Return the (X, Y) coordinate for the center point of the cell that contains the specified text.  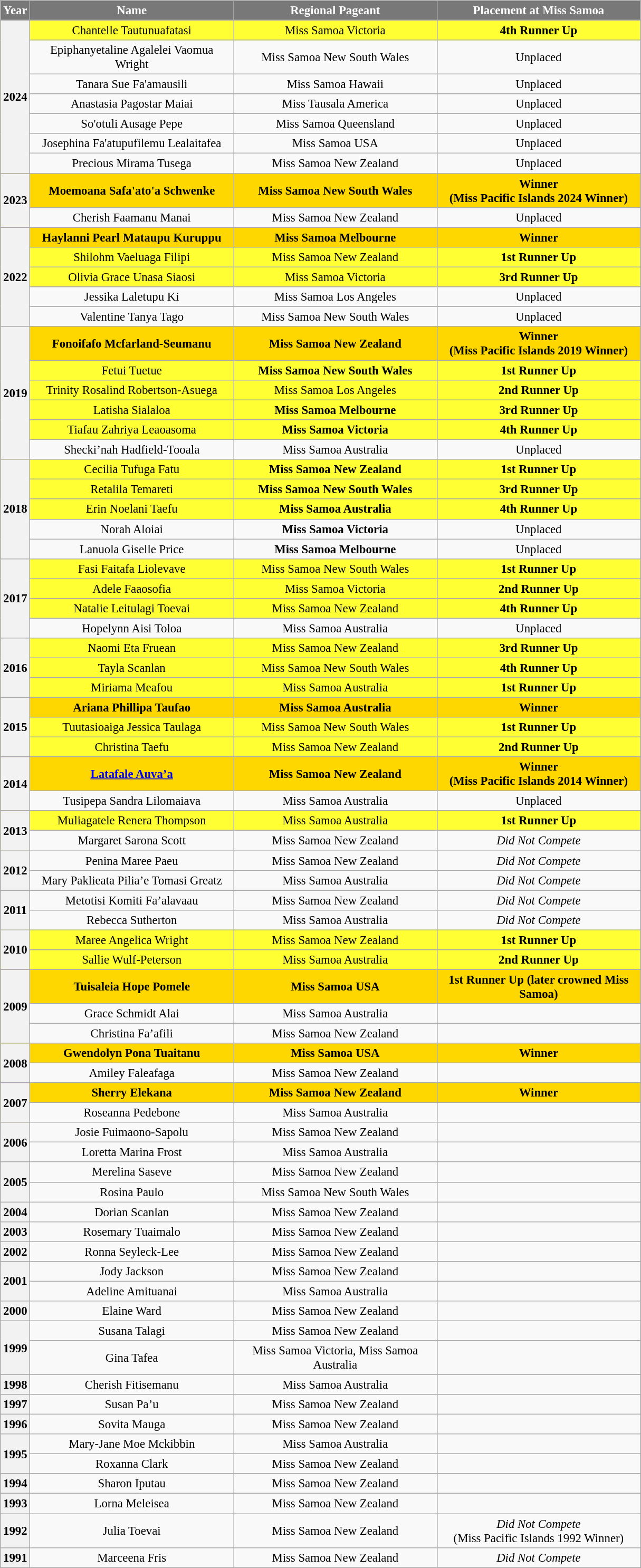
Ronna Seyleck-Lee (132, 1252)
2015 (15, 728)
Mary Paklieata Pilia’e Tomasi Greatz (132, 880)
Cecilia Tufuga Fatu (132, 469)
2017 (15, 598)
Year (15, 11)
Natalie Leitulagi Toevai (132, 609)
2005 (15, 1182)
2006 (15, 1142)
Rosina Paulo (132, 1192)
Name (132, 11)
2008 (15, 1063)
Sherry Elekana (132, 1093)
2024 (15, 97)
Cherish Fitisemanu (132, 1385)
Fetui Tuetue (132, 370)
Susan Pa’u (132, 1405)
2009 (15, 1006)
Jody Jackson (132, 1272)
Mary-Jane Moe Mckibbin (132, 1444)
Susana Talagi (132, 1331)
Winner(Miss Pacific Islands 2024 Winner) (539, 191)
Miriama Meafou (132, 688)
Muliagatele Renera Thompson (132, 821)
Haylanni Pearl Mataupu Kuruppu (132, 237)
1998 (15, 1385)
Rosemary Tuaimalo (132, 1232)
1992 (15, 1531)
Miss Samoa Hawaii (335, 84)
Valentine Tanya Tago (132, 316)
2014 (15, 784)
2013 (15, 831)
Margaret Sarona Scott (132, 841)
2016 (15, 668)
Ariana Phillipa Taufao (132, 708)
Shecki’nah Hadfield-Tooala (132, 450)
Adele Faaosofia (132, 589)
Regional Pageant (335, 11)
Sharon Iputau (132, 1484)
1991 (15, 1557)
Shilohm Vaeluaga Filipi (132, 257)
2018 (15, 509)
Epiphanyetaline Agalelei Vaomua Wright (132, 57)
1997 (15, 1405)
2019 (15, 393)
Naomi Eta Fruean (132, 648)
Miss Tausala America (335, 104)
Tuisaleia Hope Pomele (132, 986)
1999 (15, 1348)
1996 (15, 1425)
Tanara Sue Fa'amausili (132, 84)
2012 (15, 870)
Elaine Ward (132, 1311)
Cherish Faamanu Manai (132, 217)
2003 (15, 1232)
Chantelle Tautunuafatasi (132, 31)
Tuutasioaiga Jessica Taulaga (132, 727)
Anastasia Pagostar Maiai (132, 104)
Amiley Faleafaga (132, 1073)
2023 (15, 200)
1994 (15, 1484)
Tusipepa Sandra Lilomaiava (132, 801)
Miss Samoa Victoria, Miss Samoa Australia (335, 1358)
Grace Schmidt Alai (132, 1014)
Miss Samoa Queensland (335, 124)
Did Not Compete(Miss Pacific Islands 1992 Winner) (539, 1531)
Metotisi Komiti Fa’alavaau (132, 900)
Loretta Marina Frost (132, 1152)
Gwendolyn Pona Tuaitanu (132, 1053)
2001 (15, 1282)
Fonoifafo Mcfarland-Seumanu (132, 344)
2004 (15, 1212)
So'otuli Ausage Pepe (132, 124)
Dorian Scanlan (132, 1212)
Penina Maree Paeu (132, 861)
2002 (15, 1252)
1995 (15, 1454)
2000 (15, 1311)
Marceena Fris (132, 1557)
Gina Tafea (132, 1358)
Tiafau Zahriya Leaoasoma (132, 430)
Tayla Scanlan (132, 668)
Retalila Temareti (132, 489)
Josie Fuimaono-Sapolu (132, 1132)
Norah Aloiai (132, 529)
Fasi Faitafa Liolevave (132, 569)
Roxanna Clark (132, 1464)
Olivia Grace Unasa Siaosi (132, 277)
Maree Angelica Wright (132, 940)
Erin Noelani Taefu (132, 509)
Precious Mirama Tusega (132, 163)
Winner(Miss Pacific Islands 2019 Winner) (539, 344)
Christina Taefu (132, 747)
2022 (15, 277)
2011 (15, 910)
Julia Toevai (132, 1531)
Josephina Fa'atupufilemu Lealaitafea (132, 144)
Jessika Laletupu Ki (132, 297)
Merelina Saseve (132, 1172)
Winner(Miss Pacific Islands 2014 Winner) (539, 774)
Rebecca Sutherton (132, 920)
Hopelynn Aisi Toloa (132, 628)
Placement at Miss Samoa (539, 11)
Roseanna Pedebone (132, 1113)
2007 (15, 1102)
1993 (15, 1504)
Latafale Auva’a (132, 774)
Moemoana Safa'ato'a Schwenke (132, 191)
Adeline Amituanai (132, 1291)
Lanuola Giselle Price (132, 549)
Christina Fa’afili (132, 1033)
Latisha Sialaloa (132, 410)
2010 (15, 949)
1st Runner Up (later crowned Miss Samoa) (539, 986)
Sallie Wulf-Peterson (132, 960)
Trinity Rosalind Robertson-Asuega (132, 390)
Sovita Mauga (132, 1425)
Lorna Meleisea (132, 1504)
